Capture the cell that displays the provided text and extract its [x, y] central coordinate. 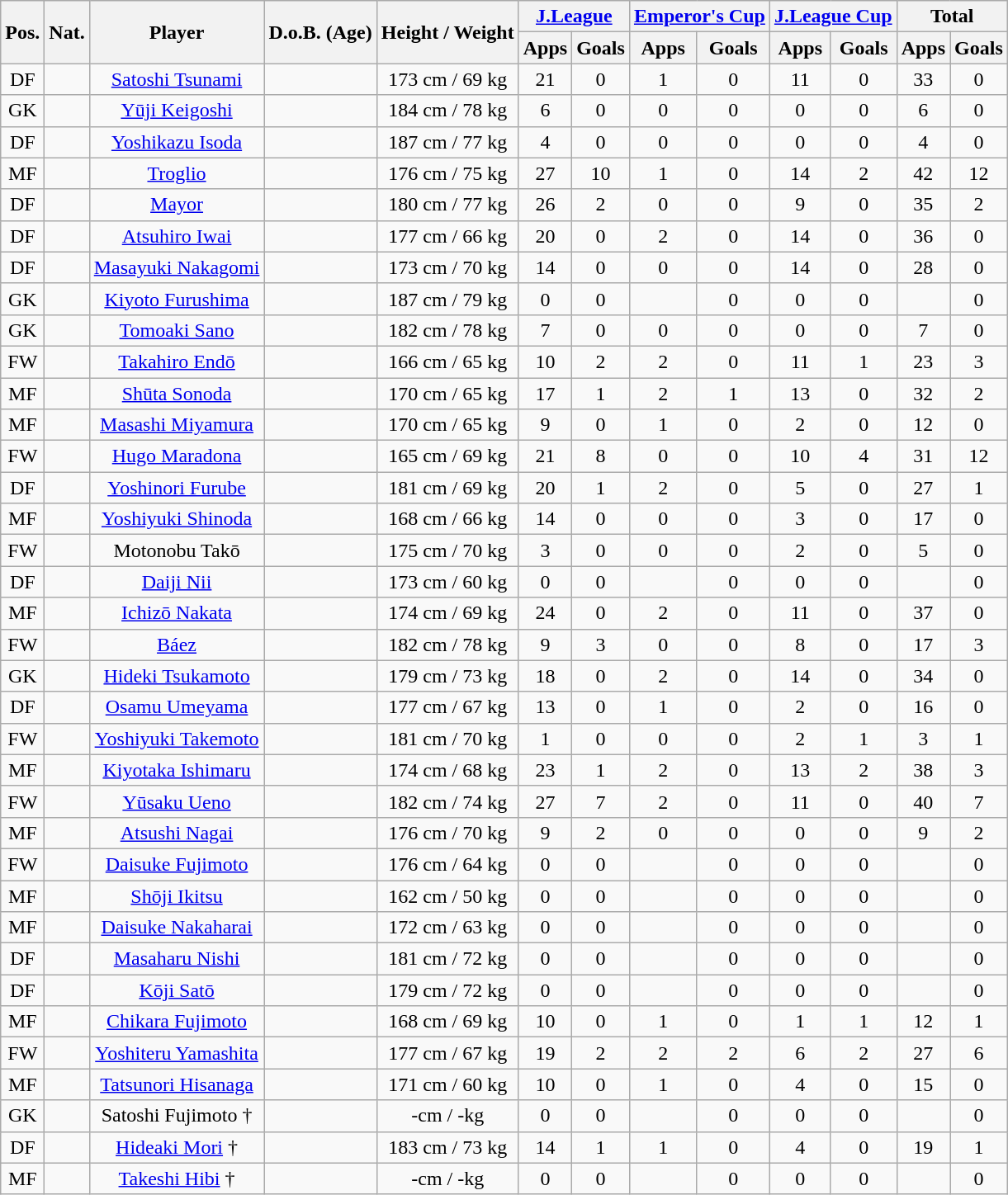
179 cm / 73 kg [447, 676]
173 cm / 69 kg [447, 79]
Yūsaku Ueno [177, 801]
Hideaki Mori † [177, 1147]
Emperor's Cup [699, 17]
37 [923, 613]
24 [545, 613]
176 cm / 75 kg [447, 173]
181 cm / 69 kg [447, 488]
Kiyotaka Ishimaru [177, 770]
Yoshiteru Yamashita [177, 1053]
175 cm / 70 kg [447, 550]
38 [923, 770]
173 cm / 70 kg [447, 267]
177 cm / 66 kg [447, 236]
40 [923, 801]
J.League [574, 17]
Tatsunori Hisanaga [177, 1084]
15 [923, 1084]
Tomoaki Sano [177, 330]
36 [923, 236]
Daiji Nii [177, 582]
28 [923, 267]
Nat. [67, 32]
181 cm / 70 kg [447, 739]
Atsuhiro Iwai [177, 236]
Masaharu Nishi [177, 959]
165 cm / 69 kg [447, 456]
182 cm / 74 kg [447, 801]
Yoshikazu Isoda [177, 142]
Kōji Satō [177, 990]
Shūta Sonoda [177, 394]
33 [923, 79]
Motonobu Takō [177, 550]
171 cm / 60 kg [447, 1084]
Daisuke Fujimoto [177, 864]
J.League Cup [833, 17]
Player [177, 32]
Osamu Umeyama [177, 707]
168 cm / 66 kg [447, 519]
Takeshi Hibi † [177, 1178]
174 cm / 68 kg [447, 770]
Pos. [23, 32]
Atsushi Nagai [177, 833]
Shōji Ikitsu [177, 895]
176 cm / 64 kg [447, 864]
166 cm / 65 kg [447, 361]
Height / Weight [447, 32]
Yoshiyuki Shinoda [177, 519]
35 [923, 205]
Daisuke Nakaharai [177, 928]
26 [545, 205]
Total [952, 17]
Mayor [177, 205]
Masayuki Nakagomi [177, 267]
42 [923, 173]
176 cm / 70 kg [447, 833]
187 cm / 79 kg [447, 299]
184 cm / 78 kg [447, 111]
Chikara Fujimoto [177, 1022]
173 cm / 60 kg [447, 582]
187 cm / 77 kg [447, 142]
D.o.B. (Age) [320, 32]
Hideki Tsukamoto [177, 676]
162 cm / 50 kg [447, 895]
Kiyoto Furushima [177, 299]
Troglio [177, 173]
Yūji Keigoshi [177, 111]
168 cm / 69 kg [447, 1022]
Ichizō Nakata [177, 613]
16 [923, 707]
31 [923, 456]
18 [545, 676]
183 cm / 73 kg [447, 1147]
181 cm / 72 kg [447, 959]
Masashi Miyamura [177, 425]
Satoshi Tsunami [177, 79]
32 [923, 394]
Satoshi Fujimoto † [177, 1116]
Hugo Maradona [177, 456]
180 cm / 77 kg [447, 205]
34 [923, 676]
Yoshiyuki Takemoto [177, 739]
172 cm / 63 kg [447, 928]
Yoshinori Furube [177, 488]
Takahiro Endō [177, 361]
179 cm / 72 kg [447, 990]
174 cm / 69 kg [447, 613]
Báez [177, 645]
